Provide the (x, y) coordinate of the cell's center where the given text is located.  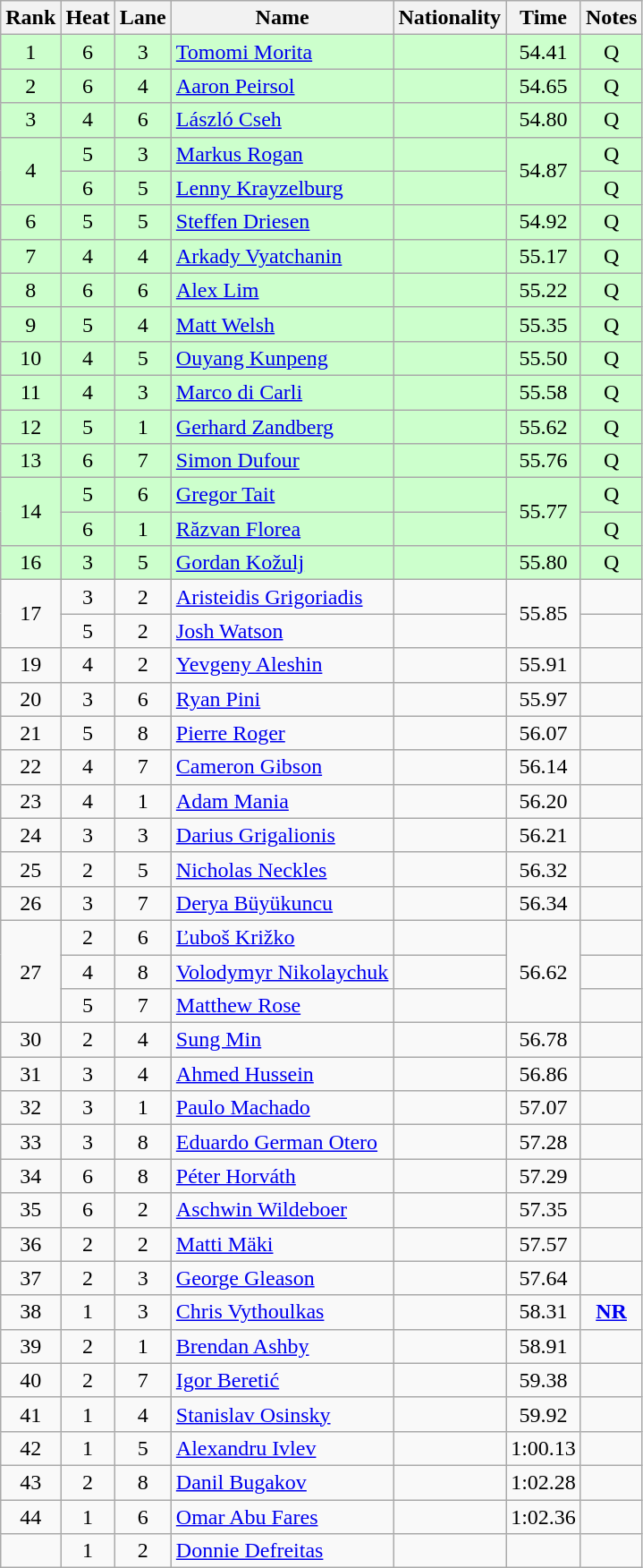
Markus Rogan (283, 154)
Gregor Tait (283, 495)
10 (30, 358)
Cameron Gibson (283, 767)
14 (30, 512)
Arkady Vyatchanin (283, 256)
1:00.13 (544, 1448)
Chris Vythoulkas (283, 1312)
55.76 (544, 461)
55.85 (544, 614)
57.07 (544, 1108)
NR (611, 1312)
55.97 (544, 699)
Tomomi Morita (283, 52)
44 (30, 1517)
Péter Horváth (283, 1176)
Matthew Rose (283, 1006)
George Gleason (283, 1278)
Stanislav Osinsky (283, 1414)
25 (30, 869)
Brendan Ashby (283, 1346)
30 (30, 1040)
58.31 (544, 1312)
Pierre Roger (283, 733)
43 (30, 1482)
Lenny Krayzelburg (283, 188)
58.91 (544, 1346)
19 (30, 665)
Ľuboš Križko (283, 937)
20 (30, 699)
56.14 (544, 767)
55.77 (544, 512)
34 (30, 1176)
Gerhard Zandberg (283, 427)
1:02.36 (544, 1517)
Aristeidis Grigoriadis (283, 597)
55.50 (544, 358)
54.80 (544, 120)
13 (30, 461)
12 (30, 427)
Time (544, 18)
54.92 (544, 222)
Volodymyr Nikolaychuk (283, 971)
55.62 (544, 427)
11 (30, 392)
Ahmed Hussein (283, 1074)
Heat (88, 18)
Danil Bugakov (283, 1482)
57.35 (544, 1210)
Yevgeny Aleshin (283, 665)
Simon Dufour (283, 461)
56.86 (544, 1074)
59.38 (544, 1380)
41 (30, 1414)
Ryan Pini (283, 699)
37 (30, 1278)
21 (30, 733)
56.07 (544, 733)
54.41 (544, 52)
Matti Mäki (283, 1244)
Notes (611, 18)
59.92 (544, 1414)
55.91 (544, 665)
56.62 (544, 971)
Marco di Carli (283, 392)
Steffen Driesen (283, 222)
16 (30, 563)
36 (30, 1244)
Darius Grigalionis (283, 835)
24 (30, 835)
57.57 (544, 1244)
Sung Min (283, 1040)
László Cseh (283, 120)
Alex Lim (283, 290)
55.58 (544, 392)
56.32 (544, 869)
Matt Welsh (283, 324)
55.35 (544, 324)
57.29 (544, 1176)
Donnie Defreitas (283, 1551)
38 (30, 1312)
56.20 (544, 801)
54.65 (544, 86)
Rank (30, 18)
55.80 (544, 563)
32 (30, 1108)
42 (30, 1448)
1:02.28 (544, 1482)
27 (30, 971)
Aschwin Wildeboer (283, 1210)
35 (30, 1210)
57.28 (544, 1142)
Omar Abu Fares (283, 1517)
Derya Büyükuncu (283, 903)
Nicholas Neckles (283, 869)
31 (30, 1074)
Name (283, 18)
55.17 (544, 256)
Nationality (450, 18)
39 (30, 1346)
Josh Watson (283, 631)
Gordan Kožulj (283, 563)
Aaron Peirsol (283, 86)
Răzvan Florea (283, 529)
9 (30, 324)
Adam Mania (283, 801)
Eduardo German Otero (283, 1142)
56.78 (544, 1040)
Alexandru Ivlev (283, 1448)
Igor Beretić (283, 1380)
Paulo Machado (283, 1108)
54.87 (544, 171)
56.34 (544, 903)
Lane (143, 18)
Ouyang Kunpeng (283, 358)
57.64 (544, 1278)
40 (30, 1380)
33 (30, 1142)
22 (30, 767)
55.22 (544, 290)
26 (30, 903)
56.21 (544, 835)
23 (30, 801)
17 (30, 614)
